Detect which cell encompasses the target text, then output its [X, Y] center coordinate. 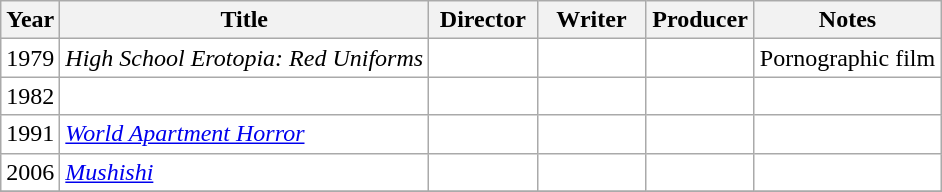
2006 [30, 172]
Year [30, 20]
Producer [700, 20]
1991 [30, 134]
Mushishi [244, 172]
Notes [847, 20]
1979 [30, 58]
World Apartment Horror [244, 134]
High School Erotopia: Red Uniforms [244, 58]
Pornographic film [847, 58]
Director [484, 20]
Writer [592, 20]
1982 [30, 96]
Title [244, 20]
